From the cell containing the given text, extract its center point as (X, Y) coordinate. 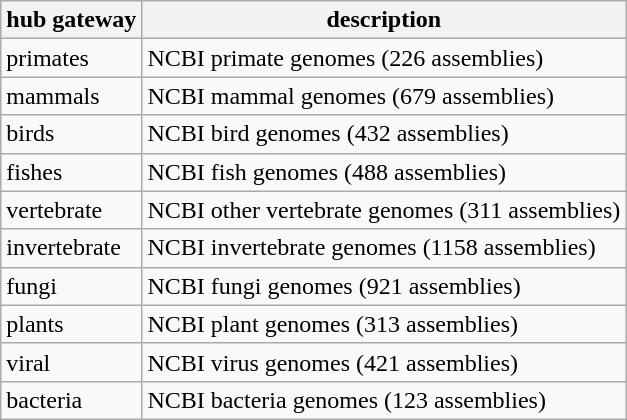
NCBI fish genomes (488 assemblies) (384, 172)
NCBI bird genomes (432 assemblies) (384, 134)
birds (72, 134)
fungi (72, 286)
NCBI primate genomes (226 assemblies) (384, 58)
NCBI virus genomes (421 assemblies) (384, 362)
hub gateway (72, 20)
NCBI other vertebrate genomes (311 assemblies) (384, 210)
NCBI invertebrate genomes (1158 assemblies) (384, 248)
NCBI fungi genomes (921 assemblies) (384, 286)
primates (72, 58)
vertebrate (72, 210)
plants (72, 324)
fishes (72, 172)
description (384, 20)
invertebrate (72, 248)
NCBI plant genomes (313 assemblies) (384, 324)
bacteria (72, 400)
mammals (72, 96)
NCBI mammal genomes (679 assemblies) (384, 96)
NCBI bacteria genomes (123 assemblies) (384, 400)
viral (72, 362)
